Extract the [x, y] coordinate from the center of the cell holding the provided text.  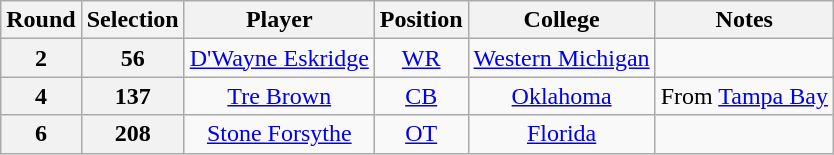
Western Michigan [562, 58]
6 [41, 134]
137 [132, 96]
OT [421, 134]
WR [421, 58]
208 [132, 134]
4 [41, 96]
From Tampa Bay [744, 96]
Notes [744, 20]
Position [421, 20]
56 [132, 58]
Stone Forsythe [279, 134]
Florida [562, 134]
Tre Brown [279, 96]
Round [41, 20]
Player [279, 20]
2 [41, 58]
Selection [132, 20]
College [562, 20]
CB [421, 96]
Oklahoma [562, 96]
D'Wayne Eskridge [279, 58]
